Scan for the cell matching the given text and deliver its (x, y) coordinate at center. 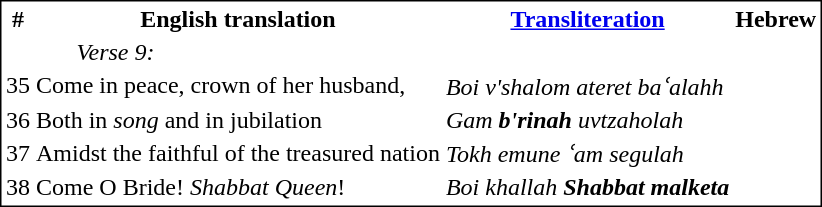
Tokh emune ʿam segulah (587, 154)
Both in song and in jubilation (238, 120)
Boi khallah Shabbat malketa (587, 187)
38 (18, 187)
Come O Bride! Shabbat Queen! (238, 187)
Amidst the faithful of the treasured nation (238, 154)
37 (18, 154)
Gam b'rinah uvtzaholah (587, 120)
# (18, 19)
35 (18, 86)
English translation (238, 19)
36 (18, 120)
Transliteration (587, 19)
Verse 9: (410, 53)
Boi v'shalom ateret baʿalahh (587, 86)
Come in peace, crown of her husband, (238, 86)
Hebrew (776, 19)
